Determine the (X, Y) coordinate at the center of the cell enclosing the given text.  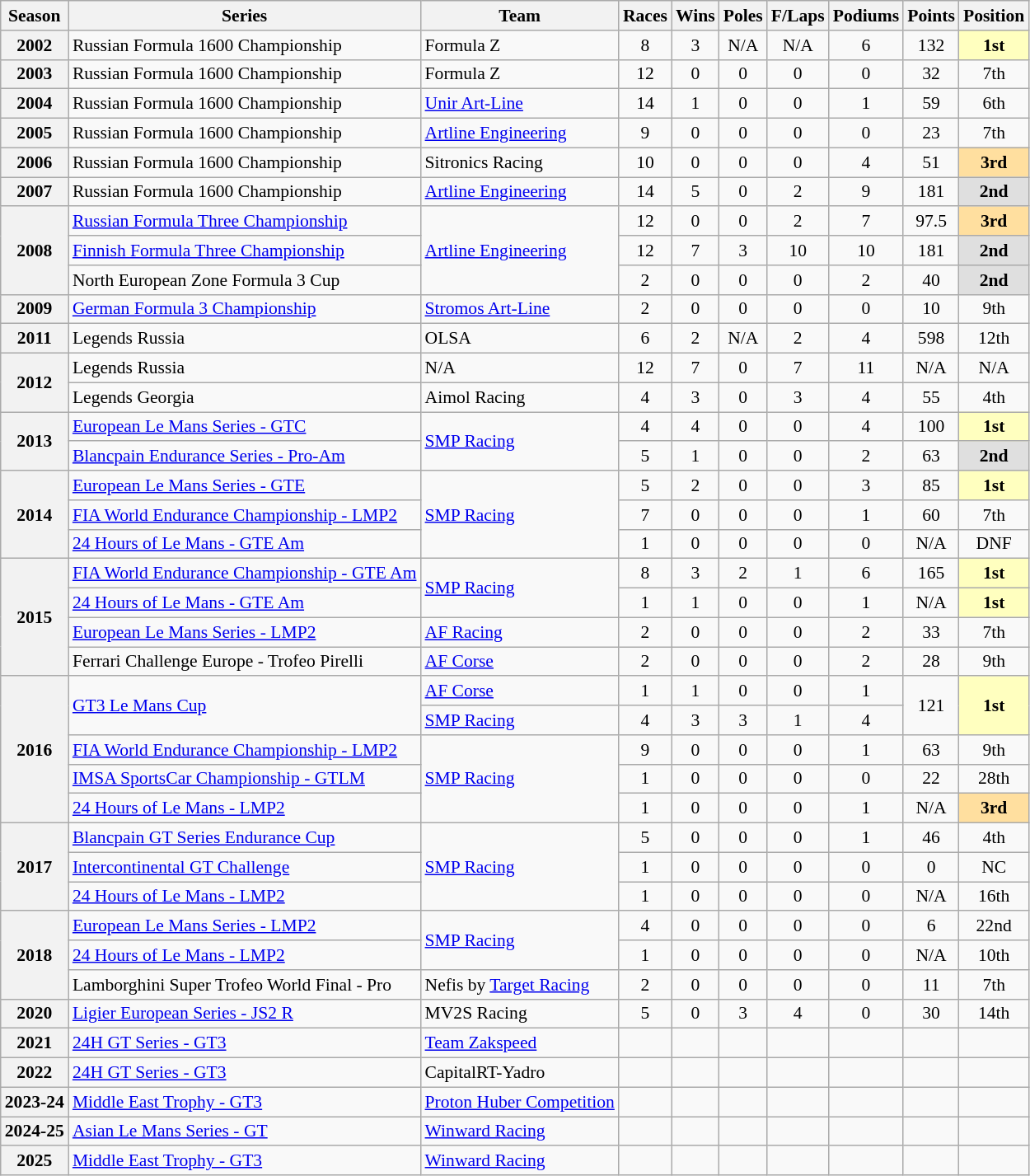
2011 (35, 339)
2023-24 (35, 1102)
Poles (743, 16)
Nefis by Target Racing (520, 985)
NC (994, 867)
Blancpain Endurance Series - Pro-Am (245, 457)
22nd (994, 926)
Races (645, 16)
F/Laps (798, 16)
2006 (35, 162)
Sitronics Racing (520, 162)
GT3 Le Mans Cup (245, 705)
2008 (35, 251)
10th (994, 955)
2009 (35, 309)
2024-25 (35, 1131)
12th (994, 339)
2016 (35, 750)
European Le Mans Series - GTE (245, 485)
100 (931, 427)
28th (994, 779)
97.5 (931, 222)
2003 (35, 74)
2017 (35, 867)
European Le Mans Series - GTC (245, 427)
598 (931, 339)
16th (994, 897)
59 (931, 104)
AF Racing (520, 632)
14th (994, 1014)
60 (931, 515)
FIA World Endurance Championship - GTE Am (245, 574)
DNF (994, 544)
Podiums (867, 16)
Team Zakspeed (520, 1043)
Points (931, 16)
22 (931, 779)
Series (245, 16)
2007 (35, 192)
165 (931, 574)
51 (931, 162)
121 (931, 705)
Position (994, 16)
German Formula 3 Championship (245, 309)
2013 (35, 442)
North European Zone Formula 3 Cup (245, 280)
Lamborghini Super Trofeo World Final - Pro (245, 985)
28 (931, 662)
32 (931, 74)
Team (520, 16)
2005 (35, 134)
CapitalRT-Yadro (520, 1073)
40 (931, 280)
Russian Formula Three Championship (245, 222)
Ferrari Challenge Europe - Trofeo Pirelli (245, 662)
46 (931, 838)
2014 (35, 514)
2018 (35, 956)
132 (931, 45)
85 (931, 485)
Wins (695, 16)
Unir Art-Line (520, 104)
2012 (35, 382)
Finnish Formula Three Championship (245, 251)
IMSA SportsCar Championship - GTLM (245, 779)
6th (994, 104)
2015 (35, 617)
MV2S Racing (520, 1014)
2021 (35, 1043)
2002 (35, 45)
2004 (35, 104)
Season (35, 16)
2022 (35, 1073)
Intercontinental GT Challenge (245, 867)
Blancpain GT Series Endurance Cup (245, 838)
Aimol Racing (520, 397)
30 (931, 1014)
Stromos Art-Line (520, 309)
55 (931, 397)
33 (931, 632)
23 (931, 134)
2020 (35, 1014)
Asian Le Mans Series - GT (245, 1131)
OLSA (520, 339)
2025 (35, 1161)
Ligier European Series - JS2 R (245, 1014)
Legends Georgia (245, 397)
Proton Huber Competition (520, 1102)
